Pinpoint the cell where the given text exists, returning its [x, y] midpoint coordinate. 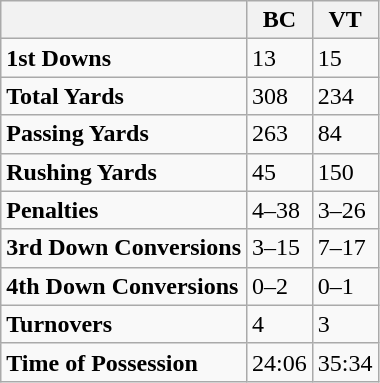
13 [280, 58]
45 [280, 172]
Total Yards [124, 96]
Time of Possession [124, 362]
35:34 [345, 362]
263 [280, 134]
4th Down Conversions [124, 286]
84 [345, 134]
234 [345, 96]
BC [280, 20]
308 [280, 96]
0–2 [280, 286]
VT [345, 20]
150 [345, 172]
3 [345, 324]
Rushing Yards [124, 172]
3rd Down Conversions [124, 248]
15 [345, 58]
1st Downs [124, 58]
3–15 [280, 248]
Passing Yards [124, 134]
Penalties [124, 210]
3–26 [345, 210]
4–38 [280, 210]
7–17 [345, 248]
4 [280, 324]
24:06 [280, 362]
0–1 [345, 286]
Turnovers [124, 324]
